Detect which cell encompasses the target text, then output its (x, y) center coordinate. 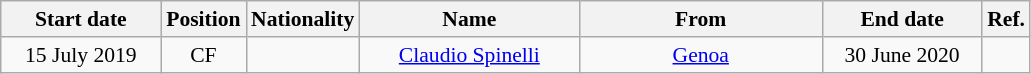
Ref. (1006, 19)
End date (902, 19)
CF (204, 55)
15 July 2019 (81, 55)
Start date (81, 19)
30 June 2020 (902, 55)
Nationality (302, 19)
Name (469, 19)
Claudio Spinelli (469, 55)
Position (204, 19)
From (700, 19)
Genoa (700, 55)
